Provide the [X, Y] coordinate of the cell's center where the given text is located.  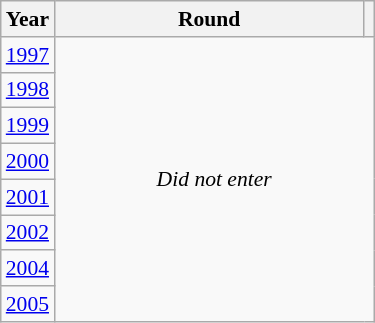
2005 [28, 304]
2001 [28, 197]
Round [209, 19]
Year [28, 19]
2000 [28, 162]
1999 [28, 126]
1997 [28, 55]
Did not enter [214, 180]
2002 [28, 233]
1998 [28, 90]
2004 [28, 269]
